Pinpoint the cell where the given text exists, returning its [x, y] midpoint coordinate. 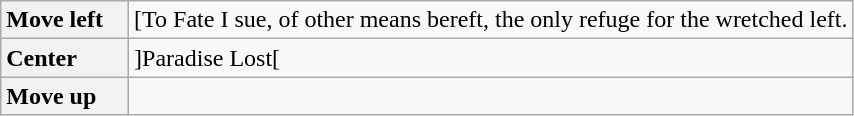
]Paradise Lost[ [491, 58]
Move left [65, 20]
[To Fate I sue, of other means bereft, the only refuge for the wretched left. [491, 20]
Move up [65, 96]
Center [65, 58]
